Scan for the cell matching the given text and deliver its (X, Y) coordinate at center. 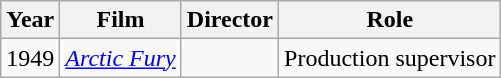
Film (120, 20)
Arctic Fury (120, 58)
Director (230, 20)
1949 (30, 58)
Year (30, 20)
Production supervisor (390, 58)
Role (390, 20)
